For the text-containing cell, return its midpoint in [x, y] coordinate format. 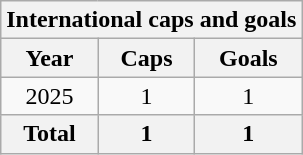
Year [50, 58]
Total [50, 134]
Goals [248, 58]
2025 [50, 96]
International caps and goals [152, 20]
Caps [146, 58]
